Scan for the cell matching the given text and deliver its (x, y) coordinate at center. 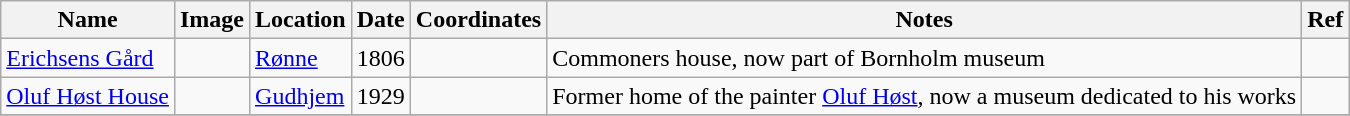
Notes (924, 20)
1806 (380, 58)
Name (88, 20)
Former home of the painter Oluf Høst, now a museum dedicated to his works (924, 96)
Date (380, 20)
Rønne (301, 58)
Gudhjem (301, 96)
Ref (1326, 20)
Image (212, 20)
Coordinates (478, 20)
Erichsens Gård (88, 58)
Commoners house, now part of Bornholm museum (924, 58)
Oluf Høst House (88, 96)
1929 (380, 96)
Location (301, 20)
